Determine the [X, Y] coordinate at the center of the cell enclosing the given text.  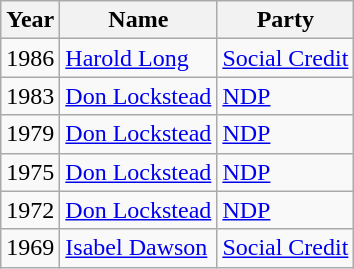
1983 [30, 96]
Year [30, 20]
1975 [30, 172]
Isabel Dawson [138, 248]
Name [138, 20]
1972 [30, 210]
1986 [30, 58]
1979 [30, 134]
1969 [30, 248]
Harold Long [138, 58]
Party [286, 20]
